Identify which cell holds the provided text, then report its (X, Y) central coordinate. 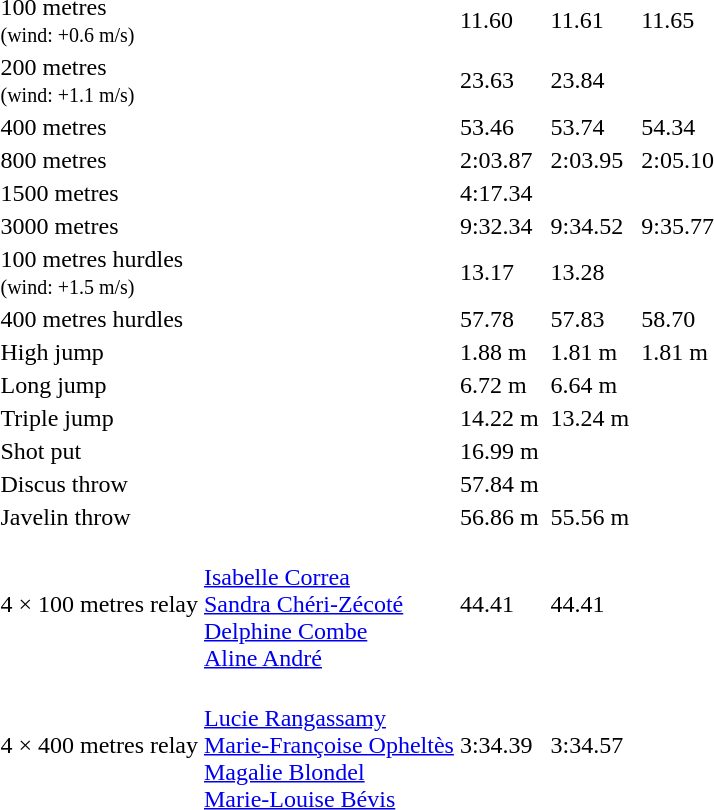
53.46 (499, 127)
9:34.52 (590, 226)
13.24 m (590, 418)
23.84 (590, 80)
2:03.95 (590, 160)
16.99 m (499, 451)
53.74 (590, 127)
55.56 m (590, 517)
13.17 (499, 272)
6.64 m (590, 385)
Isabelle CorreaSandra Chéri-ZécotéDelphine CombeAline André (328, 604)
2:03.87 (499, 160)
56.86 m (499, 517)
4:17.34 (499, 193)
1.88 m (499, 352)
9:32.34 (499, 226)
1.81 m (590, 352)
13.28 (590, 272)
6.72 m (499, 385)
57.83 (590, 319)
57.84 m (499, 484)
14.22 m (499, 418)
57.78 (499, 319)
23.63 (499, 80)
